For the text-containing cell, return its midpoint in (x, y) coordinate format. 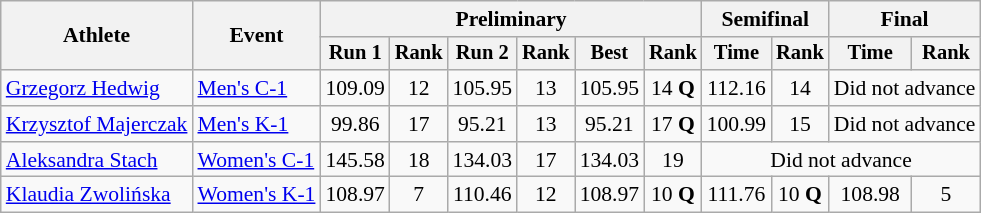
19 (673, 160)
Women's K-1 (256, 195)
Klaudia Zwolińska (97, 195)
Krzysztof Majerczak (97, 124)
5 (946, 195)
Athlete (97, 36)
15 (800, 124)
Semifinal (766, 19)
7 (419, 195)
145.58 (354, 160)
Men's K-1 (256, 124)
Aleksandra Stach (97, 160)
Women's C-1 (256, 160)
108.98 (870, 195)
Final (905, 19)
Grzegorz Hedwig (97, 88)
99.86 (354, 124)
18 (419, 160)
109.09 (354, 88)
14 Q (673, 88)
Preliminary (510, 19)
110.46 (482, 195)
100.99 (736, 124)
112.16 (736, 88)
111.76 (736, 195)
Best (610, 54)
Run 1 (354, 54)
14 (800, 88)
Event (256, 36)
Men's C-1 (256, 88)
17 Q (673, 124)
Run 2 (482, 54)
